Provide the [x, y] coordinate of the cell's center where the given text is located.  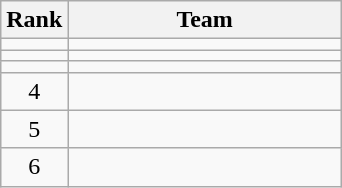
Rank [34, 20]
5 [34, 129]
6 [34, 167]
4 [34, 91]
Team [205, 20]
